Locate the cell with the specified text and output its (x, y) center coordinate. 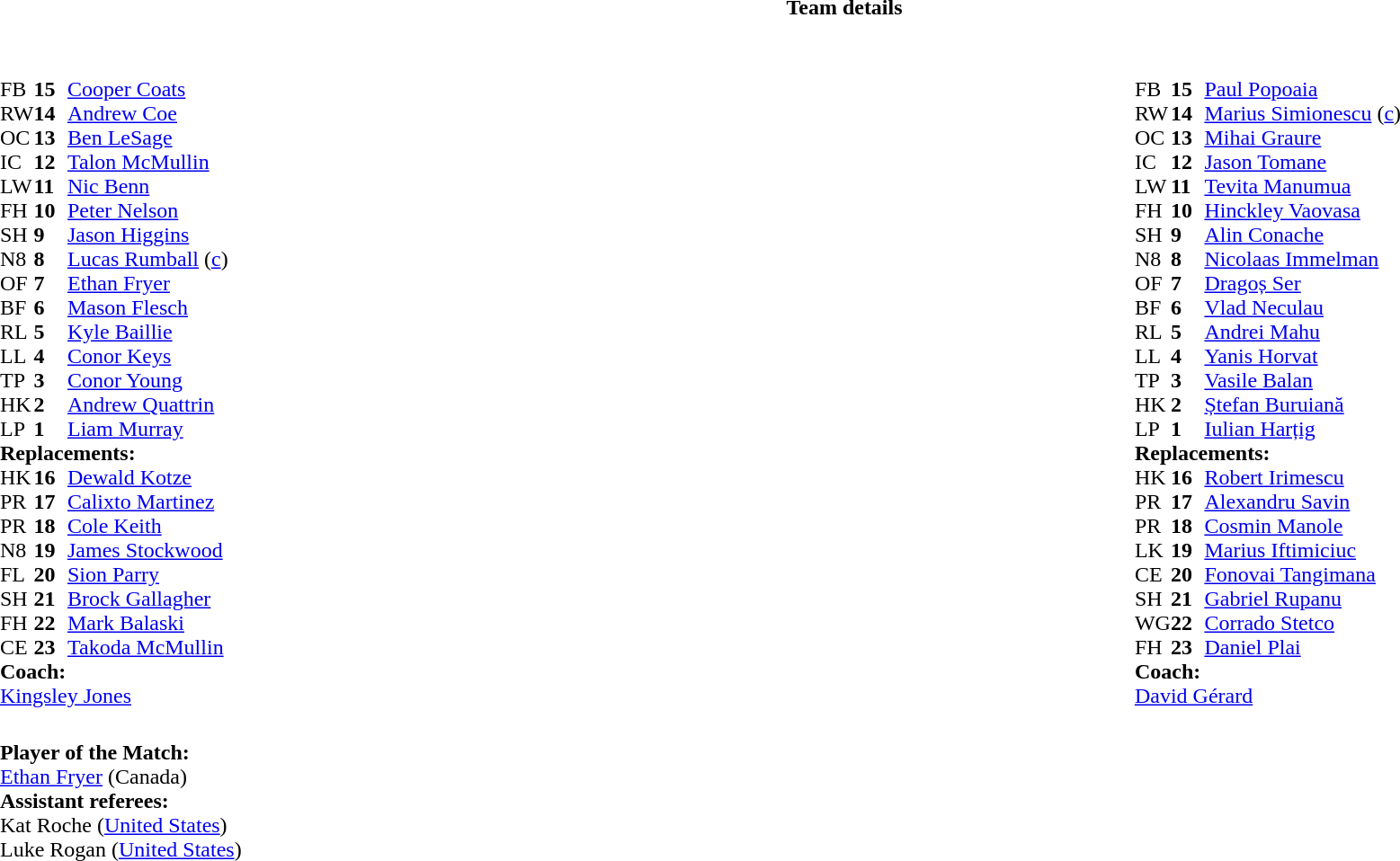
Ethan Fryer (147, 284)
Sion Parry (147, 575)
Conor Keys (147, 356)
Takoda McMullin (147, 647)
Peter Nelson (147, 210)
Andrew Quattrin (147, 404)
Brock Gallagher (147, 599)
WG (1153, 624)
Cooper Coats (147, 90)
Mark Balaski (147, 624)
Cole Keith (147, 527)
Jason Higgins (147, 235)
Coach: (114, 672)
Ben LeSage (147, 138)
LK (1153, 550)
Kyle Baillie (147, 333)
Lucas Rumball (c) (147, 259)
Dewald Kotze (147, 478)
FL (17, 575)
Andrew Coe (147, 113)
James Stockwood (147, 550)
Conor Young (147, 381)
Kingsley Jones (114, 696)
Mason Flesch (147, 307)
Liam Murray (147, 430)
Calixto Martinez (147, 502)
Nic Benn (147, 187)
Talon McMullin (147, 162)
Replacements: (114, 453)
